From the cell containing the given text, extract its center point as (x, y) coordinate. 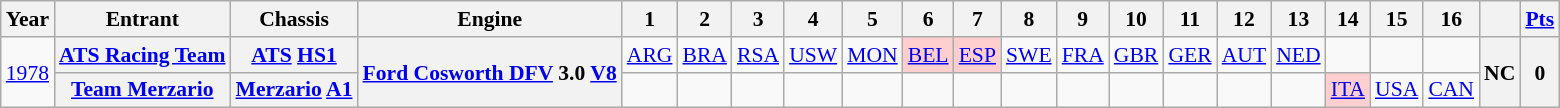
CAN (1451, 90)
GBR (1136, 55)
AUT (1244, 55)
FRA (1083, 55)
10 (1136, 19)
13 (1298, 19)
5 (872, 19)
RSA (758, 55)
USA (1396, 90)
9 (1083, 19)
BRA (704, 55)
ATS Racing Team (142, 55)
Year (28, 19)
8 (1029, 19)
14 (1348, 19)
1 (650, 19)
Entrant (142, 19)
2 (704, 19)
NC (1500, 72)
Engine (490, 19)
NED (1298, 55)
6 (928, 19)
USW (813, 55)
Merzario A1 (294, 90)
ARG (650, 55)
MON (872, 55)
SWE (1029, 55)
ITA (1348, 90)
BEL (928, 55)
15 (1396, 19)
Ford Cosworth DFV 3.0 V8 (490, 72)
16 (1451, 19)
Team Merzario (142, 90)
12 (1244, 19)
7 (978, 19)
Pts (1540, 19)
0 (1540, 72)
4 (813, 19)
ATS HS1 (294, 55)
3 (758, 19)
ESP (978, 55)
Chassis (294, 19)
1978 (28, 72)
11 (1190, 19)
GER (1190, 55)
